Pinpoint the cell where the given text exists, returning its (X, Y) midpoint coordinate. 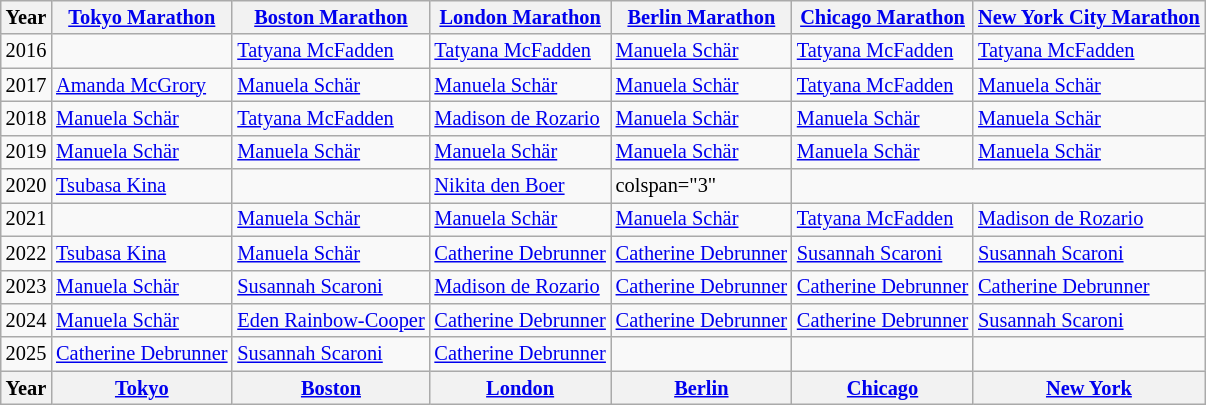
Boston Marathon (330, 17)
2024 (26, 320)
New York City Marathon (1088, 17)
2018 (26, 118)
Amanda McGrory (142, 85)
New York (1088, 388)
2016 (26, 51)
colspan="3" (702, 186)
Tokyo (142, 388)
2023 (26, 287)
Tokyo Marathon (142, 17)
London (520, 388)
Nikita den Boer (520, 186)
London Marathon (520, 17)
2019 (26, 152)
2020 (26, 186)
2021 (26, 219)
Chicago Marathon (882, 17)
Berlin Marathon (702, 17)
2025 (26, 354)
Eden Rainbow-Cooper (330, 320)
2022 (26, 253)
2017 (26, 85)
Berlin (702, 388)
Chicago (882, 388)
Boston (330, 388)
